Return the [x, y] coordinate for the center point of the cell that contains the specified text.  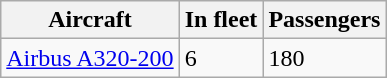
180 [324, 58]
Aircraft [90, 20]
In fleet [221, 20]
6 [221, 58]
Passengers [324, 20]
Airbus A320-200 [90, 58]
